Return [X, Y] of the center of cell containing provided text 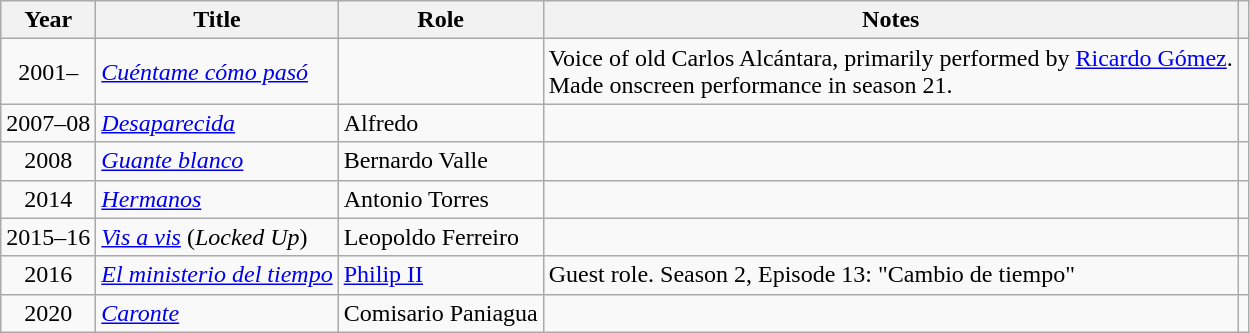
El ministerio del tiempo [217, 275]
Leopoldo Ferreiro [440, 237]
2007–08 [48, 123]
Voice of old Carlos Alcántara, primarily performed by Ricardo Gómez.Made onscreen performance in season 21. [890, 72]
Antonio Torres [440, 199]
Caronte [217, 313]
Year [48, 20]
Philip II [440, 275]
Bernardo Valle [440, 161]
2008 [48, 161]
2001– [48, 72]
Guante blanco [217, 161]
Alfredo [440, 123]
Guest role. Season 2, Episode 13: "Cambio de tiempo" [890, 275]
Title [217, 20]
2020 [48, 313]
2015–16 [48, 237]
Desaparecida [217, 123]
Notes [890, 20]
2014 [48, 199]
2016 [48, 275]
Role [440, 20]
Vis a vis (Locked Up) [217, 237]
Hermanos [217, 199]
Cuéntame cómo pasó [217, 72]
Comisario Paniagua [440, 313]
